Extract the [x, y] coordinate from the center of the cell holding the provided text.  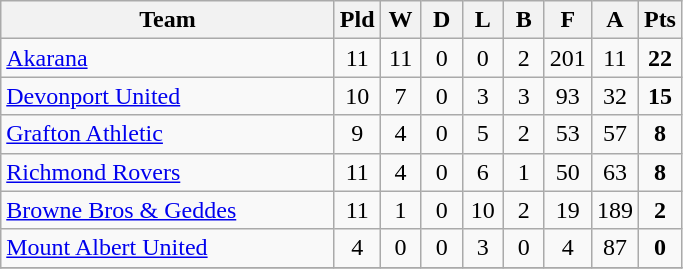
189 [614, 210]
A [614, 20]
87 [614, 248]
Team [168, 20]
93 [568, 96]
19 [568, 210]
5 [482, 134]
Devonport United [168, 96]
Pts [660, 20]
63 [614, 172]
Pld [357, 20]
W [400, 20]
22 [660, 58]
201 [568, 58]
Grafton Athletic [168, 134]
F [568, 20]
B [524, 20]
7 [400, 96]
32 [614, 96]
Browne Bros & Geddes [168, 210]
9 [357, 134]
D [442, 20]
57 [614, 134]
L [482, 20]
Akarana [168, 58]
Mount Albert United [168, 248]
Richmond Rovers [168, 172]
50 [568, 172]
53 [568, 134]
6 [482, 172]
15 [660, 96]
